Return [x, y] of the center of cell containing provided text 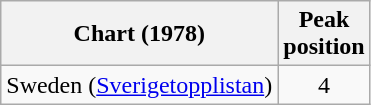
4 [324, 85]
Chart (1978) [140, 34]
Peakposition [324, 34]
Sweden (Sverigetopplistan) [140, 85]
